For the text-containing cell, return its midpoint in (x, y) coordinate format. 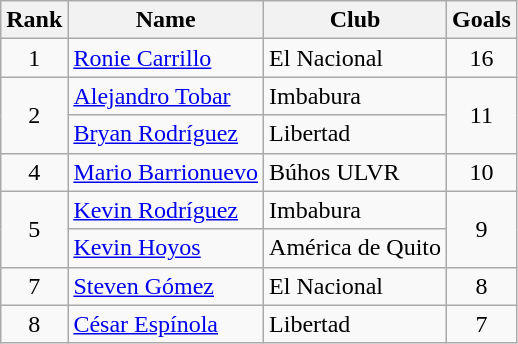
Búhos ULVR (356, 172)
4 (34, 172)
Steven Gómez (166, 286)
Goals (482, 20)
Kevin Hoyos (166, 248)
5 (34, 229)
11 (482, 115)
Alejandro Tobar (166, 96)
2 (34, 115)
América de Quito (356, 248)
Rank (34, 20)
Bryan Rodríguez (166, 134)
16 (482, 58)
10 (482, 172)
Ronie Carrillo (166, 58)
9 (482, 229)
Mario Barrionuevo (166, 172)
Club (356, 20)
1 (34, 58)
Kevin Rodríguez (166, 210)
César Espínola (166, 324)
Name (166, 20)
